Return (x, y) of the center of cell containing provided text 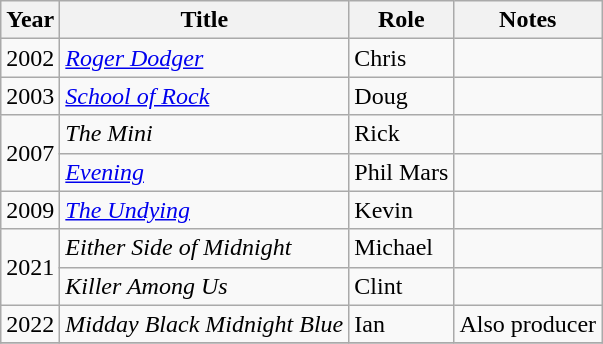
Killer Among Us (204, 286)
2021 (30, 267)
Role (402, 20)
Midday Black Midnight Blue (204, 324)
Either Side of Midnight (204, 248)
2002 (30, 58)
Year (30, 20)
Kevin (402, 210)
2022 (30, 324)
Roger Dodger (204, 58)
2009 (30, 210)
Evening (204, 172)
Michael (402, 248)
Also producer (528, 324)
Rick (402, 134)
The Mini (204, 134)
Ian (402, 324)
2003 (30, 96)
School of Rock (204, 96)
Title (204, 20)
Clint (402, 286)
Doug (402, 96)
Chris (402, 58)
2007 (30, 153)
The Undying (204, 210)
Notes (528, 20)
Phil Mars (402, 172)
